For the text-containing cell, return its midpoint in (x, y) coordinate format. 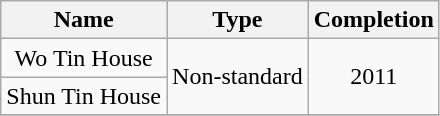
Completion (374, 20)
Type (238, 20)
Shun Tin House (84, 96)
Wo Tin House (84, 58)
2011 (374, 77)
Non-standard (238, 77)
Name (84, 20)
